Detect which cell encompasses the target text, then output its [x, y] center coordinate. 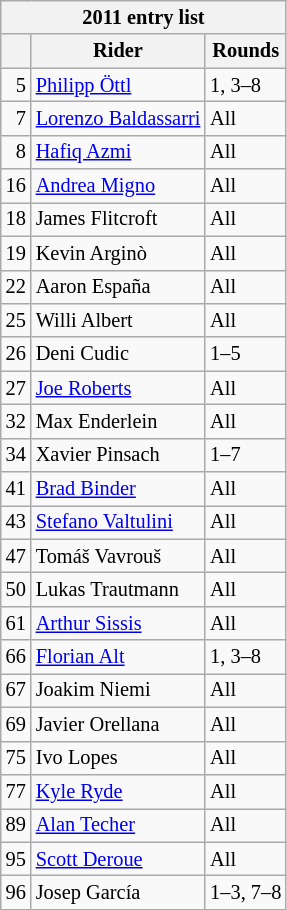
50 [16, 589]
Josep García [118, 892]
34 [16, 455]
89 [16, 825]
Andrea Migno [118, 186]
25 [16, 320]
Scott Deroue [118, 859]
Stefano Valtulini [118, 522]
27 [16, 388]
Lorenzo Baldassarri [118, 118]
Philipp Öttl [118, 85]
Javier Orellana [118, 724]
Joakim Niemi [118, 690]
Lukas Trautmann [118, 589]
26 [16, 354]
16 [16, 186]
Xavier Pinsach [118, 455]
Rider [118, 51]
18 [16, 219]
Hafiq Azmi [118, 152]
Willi Albert [118, 320]
47 [16, 556]
Ivo Lopes [118, 758]
Florian Alt [118, 657]
Kevin Arginò [118, 253]
32 [16, 421]
96 [16, 892]
95 [16, 859]
8 [16, 152]
66 [16, 657]
Brad Binder [118, 489]
Max Enderlein [118, 421]
5 [16, 85]
Joe Roberts [118, 388]
2011 entry list [144, 17]
Rounds [246, 51]
1–7 [246, 455]
19 [16, 253]
Arthur Sissis [118, 623]
69 [16, 724]
Kyle Ryde [118, 791]
75 [16, 758]
James Flitcroft [118, 219]
Deni Cudic [118, 354]
43 [16, 522]
77 [16, 791]
7 [16, 118]
61 [16, 623]
1–5 [246, 354]
Alan Techer [118, 825]
1–3, 7–8 [246, 892]
67 [16, 690]
Aaron España [118, 287]
22 [16, 287]
Tomáš Vavrouš [118, 556]
41 [16, 489]
